Detect which cell encompasses the target text, then output its (X, Y) center coordinate. 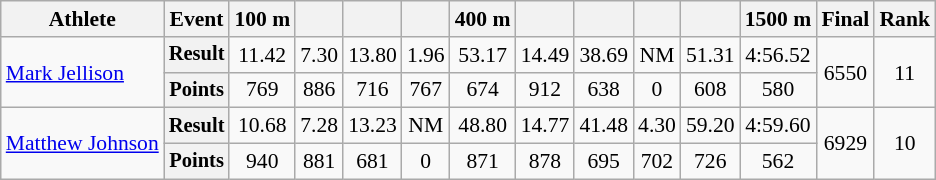
Event (197, 19)
59.20 (710, 126)
13.80 (372, 55)
871 (483, 162)
41.48 (604, 126)
Mark Jellison (82, 72)
4:56.52 (778, 55)
14.49 (546, 55)
695 (604, 162)
10.68 (262, 126)
Final (845, 19)
912 (546, 90)
702 (657, 162)
38.69 (604, 55)
608 (710, 90)
886 (319, 90)
681 (372, 162)
13.23 (372, 126)
6550 (845, 72)
11.42 (262, 55)
10 (904, 144)
48.80 (483, 126)
1.96 (426, 55)
51.31 (710, 55)
726 (710, 162)
562 (778, 162)
881 (319, 162)
940 (262, 162)
580 (778, 90)
Matthew Johnson (82, 144)
638 (604, 90)
Athlete (82, 19)
1500 m (778, 19)
6929 (845, 144)
11 (904, 72)
767 (426, 90)
769 (262, 90)
4.30 (657, 126)
Rank (904, 19)
674 (483, 90)
4:59.60 (778, 126)
878 (546, 162)
400 m (483, 19)
716 (372, 90)
14.77 (546, 126)
7.28 (319, 126)
53.17 (483, 55)
100 m (262, 19)
7.30 (319, 55)
